Return [x, y] of the center of cell containing provided text 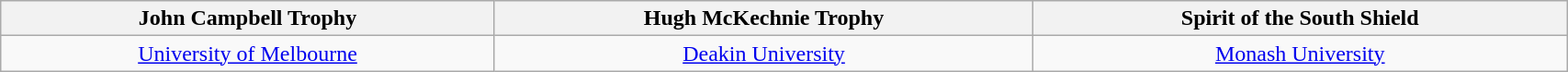
Deakin University [764, 54]
Monash University [1301, 54]
University of Melbourne [248, 54]
Hugh McKechnie Trophy [764, 18]
Spirit of the South Shield [1301, 18]
John Campbell Trophy [248, 18]
